Search for the cell housing the specified text and yield its [x, y] center coordinate. 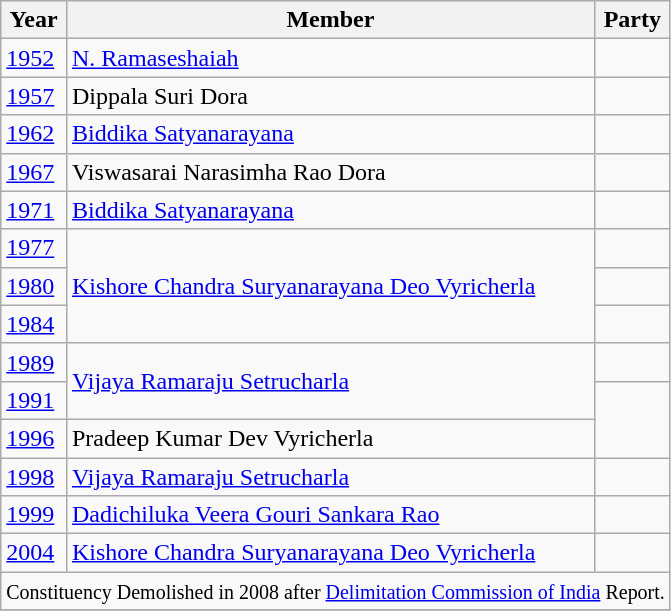
1977 [34, 248]
Year [34, 20]
Constituency Demolished in 2008 after Delimitation Commission of India Report. [336, 591]
1999 [34, 515]
1971 [34, 210]
N. Ramaseshaiah [330, 58]
1980 [34, 286]
1991 [34, 400]
2004 [34, 553]
1967 [34, 172]
1984 [34, 324]
Viswasarai Narasimha Rao Dora [330, 172]
Dadichiluka Veera Gouri Sankara Rao [330, 515]
Pradeep Kumar Dev Vyricherla [330, 438]
Member [330, 20]
1998 [34, 477]
1989 [34, 362]
1957 [34, 96]
1952 [34, 58]
1962 [34, 134]
Party [632, 20]
1996 [34, 438]
Dippala Suri Dora [330, 96]
